Determine the (X, Y) coordinate at the center of the cell enclosing the given text.  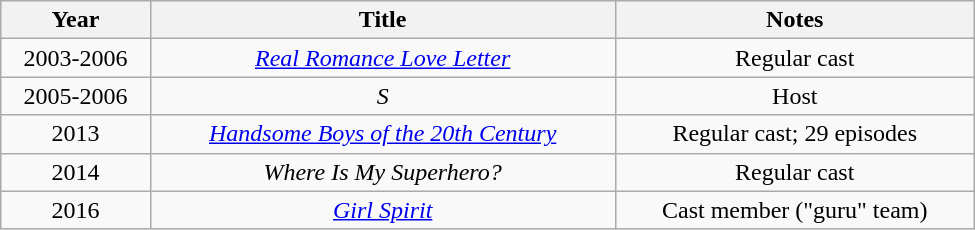
2003-2006 (76, 58)
Regular cast; 29 episodes (794, 134)
Title (382, 20)
Year (76, 20)
2013 (76, 134)
Cast member ("guru" team) (794, 210)
Where Is My Superhero? (382, 172)
Notes (794, 20)
Girl Spirit (382, 210)
Handsome Boys of the 20th Century (382, 134)
Real Romance Love Letter (382, 58)
2005-2006 (76, 96)
S (382, 96)
2014 (76, 172)
2016 (76, 210)
Host (794, 96)
